Extract the (X, Y) coordinate from the center of the cell holding the provided text.  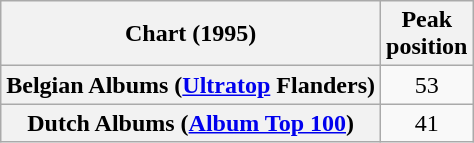
41 (427, 123)
Dutch Albums (Album Top 100) (191, 123)
53 (427, 85)
Chart (1995) (191, 34)
Belgian Albums (Ultratop Flanders) (191, 85)
Peakposition (427, 34)
